Find where the given text appears and provide that cell's center as [x, y] coordinate. 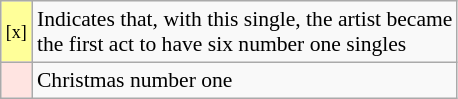
[x] [16, 32]
Christmas number one [245, 80]
Indicates that, with this single, the artist becamethe first act to have six number one singles [245, 32]
